Determine the [x, y] coordinate at the center of the cell enclosing the given text.  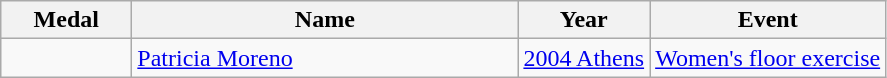
2004 Athens [584, 58]
Women's floor exercise [768, 58]
Medal [66, 20]
Year [584, 20]
Name [325, 20]
Event [768, 20]
Patricia Moreno [325, 58]
